Extract the (x, y) coordinate from the center of the cell holding the provided text.  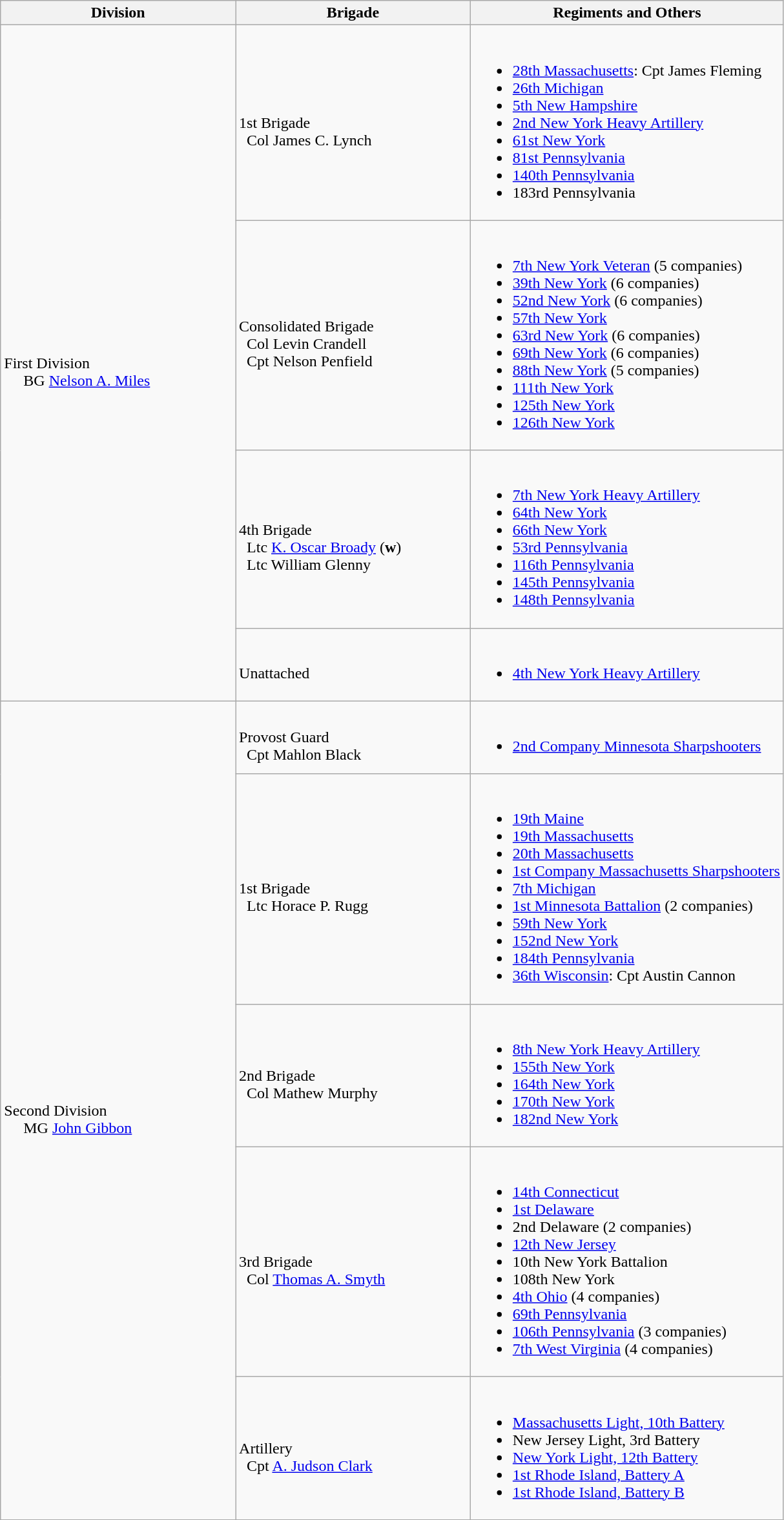
Second Division MG John Gibbon (118, 1110)
1st Brigade Ltc Horace P. Rugg (353, 889)
4th Brigade Ltc K. Oscar Broady (w) Ltc William Glenny (353, 539)
Division (118, 13)
Regiments and Others (626, 13)
2nd Brigade Col Mathew Murphy (353, 1075)
4th New York Heavy Artillery (626, 664)
8th New York Heavy Artillery155th New York164th New York170th New York182nd New York (626, 1075)
Consolidated Brigade Col Levin Crandell Cpt Nelson Penfield (353, 335)
Provost Guard Cpt Mahlon Black (353, 738)
Artillery Cpt A. Judson Clark (353, 1448)
Massachusetts Light, 10th BatteryNew Jersey Light, 3rd BatteryNew York Light, 12th Battery1st Rhode Island, Battery A1st Rhode Island, Battery B (626, 1448)
Brigade (353, 13)
3rd Brigade Col Thomas A. Smyth (353, 1262)
Unattached (353, 664)
1st Brigade Col James C. Lynch (353, 123)
First Division BG Nelson A. Miles (118, 363)
7th New York Heavy Artillery64th New York66th New York53rd Pennsylvania116th Pennsylvania145th Pennsylvania148th Pennsylvania (626, 539)
2nd Company Minnesota Sharpshooters (626, 738)
